For the text-containing cell, return its midpoint in [x, y] coordinate format. 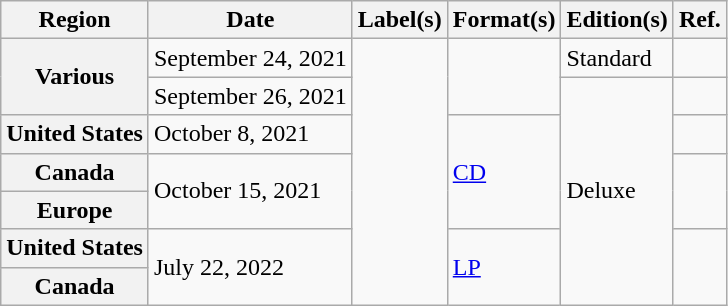
Region [75, 20]
Date [250, 20]
October 8, 2021 [250, 134]
Format(s) [504, 20]
Standard [617, 58]
September 26, 2021 [250, 96]
CD [504, 172]
LP [504, 267]
Europe [75, 210]
Various [75, 77]
September 24, 2021 [250, 58]
Ref. [700, 20]
Label(s) [400, 20]
Deluxe [617, 191]
Edition(s) [617, 20]
July 22, 2022 [250, 267]
October 15, 2021 [250, 191]
